Search for the cell housing the specified text and yield its (X, Y) center coordinate. 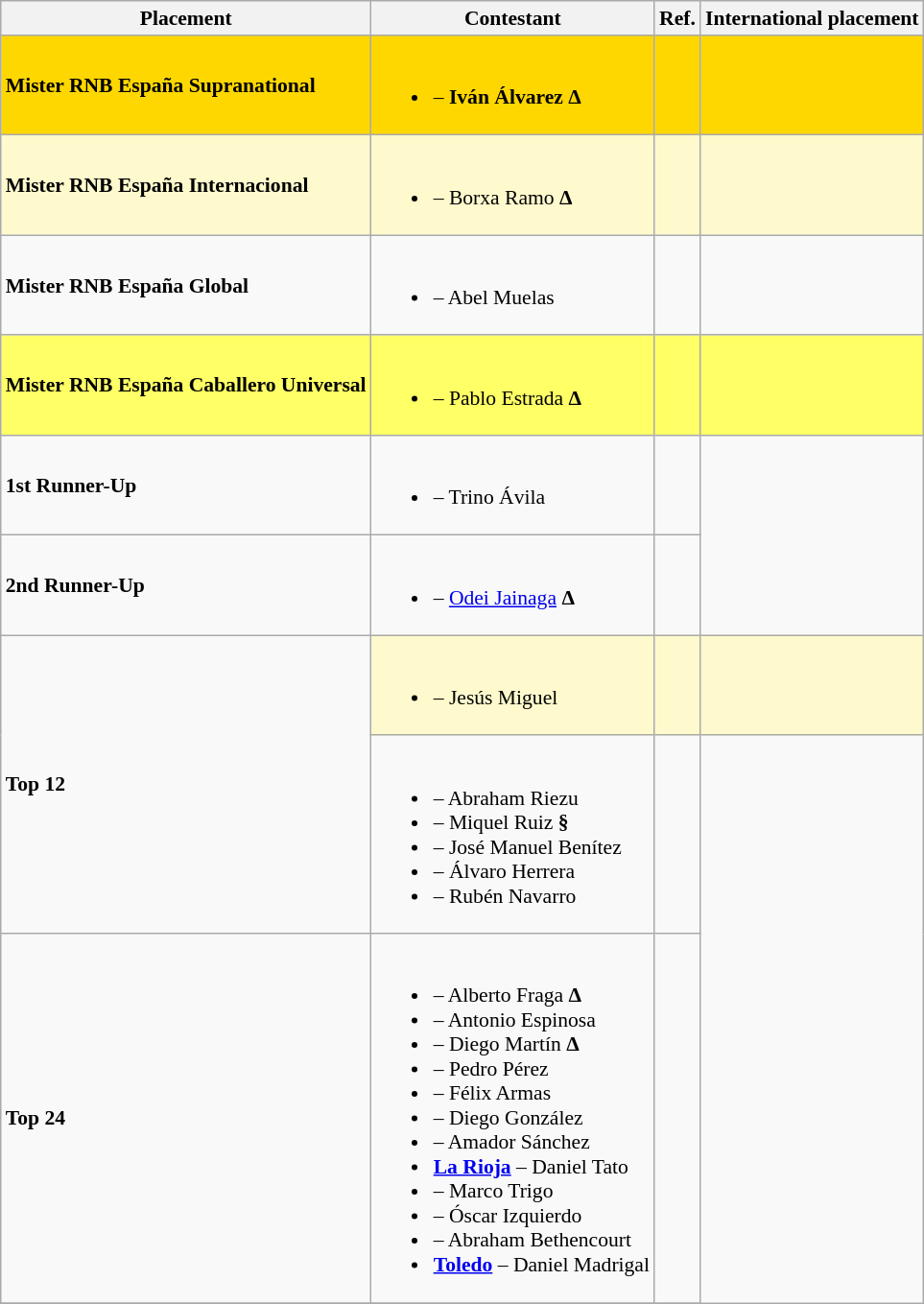
– Trino Ávila (512, 486)
– Borxa Ramo Δ (512, 185)
Top 24 (186, 1119)
Contestant (512, 18)
1st Runner-Up (186, 486)
– Iván Álvarez Δ (512, 85)
Mister RNB España Caballero Universal (186, 386)
Top 12 (186, 785)
– Abraham Riezu – Miquel Ruiz § – José Manuel Benítez – Álvaro Herrera – Rubén Navarro (512, 835)
Placement (186, 18)
– Pablo Estrada Δ (512, 386)
– Jesús Miguel (512, 686)
2nd Runner-Up (186, 585)
– Abel Muelas (512, 285)
– Odei Jainaga Δ (512, 585)
Ref. (677, 18)
Mister RNB España Internacional (186, 185)
Mister RNB España Supranational (186, 85)
Mister RNB España Global (186, 285)
International placement (812, 18)
